Output the (x, y) coordinate of the center of the cell containing the given text.  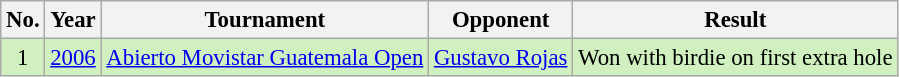
1 (23, 58)
No. (23, 20)
Opponent (501, 20)
2006 (73, 58)
Result (736, 20)
Gustavo Rojas (501, 58)
Won with birdie on first extra hole (736, 58)
Tournament (265, 20)
Abierto Movistar Guatemala Open (265, 58)
Year (73, 20)
